From the cell containing the given text, extract its center point as (x, y) coordinate. 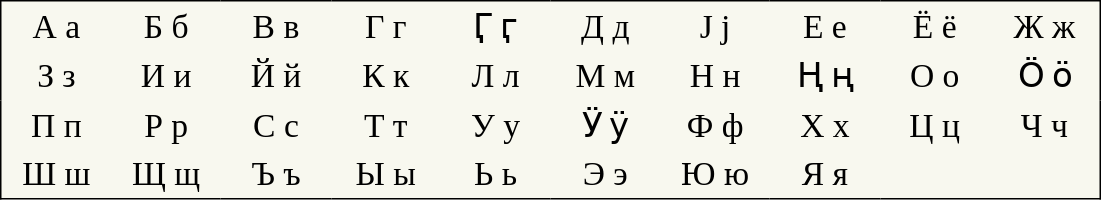
О о (935, 76)
Л л (496, 76)
Ь ь (496, 174)
У у (496, 125)
Ң ң (825, 76)
Ч ч (1046, 125)
В в (276, 26)
Н н (715, 76)
Г г (386, 26)
Ӷ ӷ (496, 26)
Й й (276, 76)
Ц ц (935, 125)
Ӱ ӱ (605, 125)
А а (56, 26)
Ы ы (386, 174)
Я я (825, 174)
И и (166, 76)
Э э (605, 174)
Б б (166, 26)
Ш ш (56, 174)
С с (276, 125)
Ј ј (715, 26)
Е е (825, 26)
Ж ж (1046, 26)
Ё ё (935, 26)
Х х (825, 125)
З з (56, 76)
Щ щ (166, 174)
Д д (605, 26)
К к (386, 76)
М м (605, 76)
Т т (386, 125)
П п (56, 125)
Р р (166, 125)
Ъ ъ (276, 174)
Ю ю (715, 174)
Ф ф (715, 125)
Ӧ ӧ (1046, 76)
